Identify which cell holds the provided text, then report its [X, Y] central coordinate. 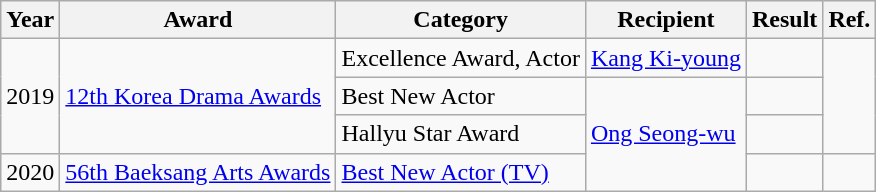
Year [30, 20]
Recipient [666, 20]
Hallyu Star Award [460, 134]
Excellence Award, Actor [460, 58]
Kang Ki-young [666, 58]
Best New Actor (TV) [460, 172]
Ref. [850, 20]
2020 [30, 172]
2019 [30, 96]
Ong Seong-wu [666, 134]
Best New Actor [460, 96]
Category [460, 20]
56th Baeksang Arts Awards [198, 172]
Result [784, 20]
12th Korea Drama Awards [198, 96]
Award [198, 20]
